Capture the cell that displays the provided text and extract its (x, y) central coordinate. 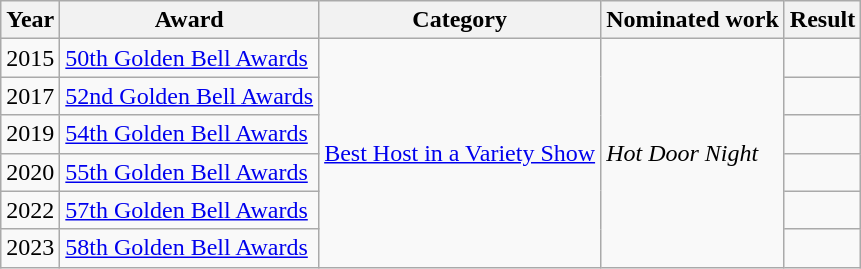
Result (822, 20)
50th Golden Bell Awards (190, 58)
Nominated work (693, 20)
55th Golden Bell Awards (190, 172)
58th Golden Bell Awards (190, 248)
2023 (30, 248)
52nd Golden Bell Awards (190, 96)
54th Golden Bell Awards (190, 134)
2017 (30, 96)
2015 (30, 58)
2019 (30, 134)
Best Host in a Variety Show (460, 153)
Hot Door Night (693, 153)
57th Golden Bell Awards (190, 210)
Category (460, 20)
2020 (30, 172)
Award (190, 20)
2022 (30, 210)
Year (30, 20)
